Extract the [X, Y] coordinate from the center of the cell holding the provided text.  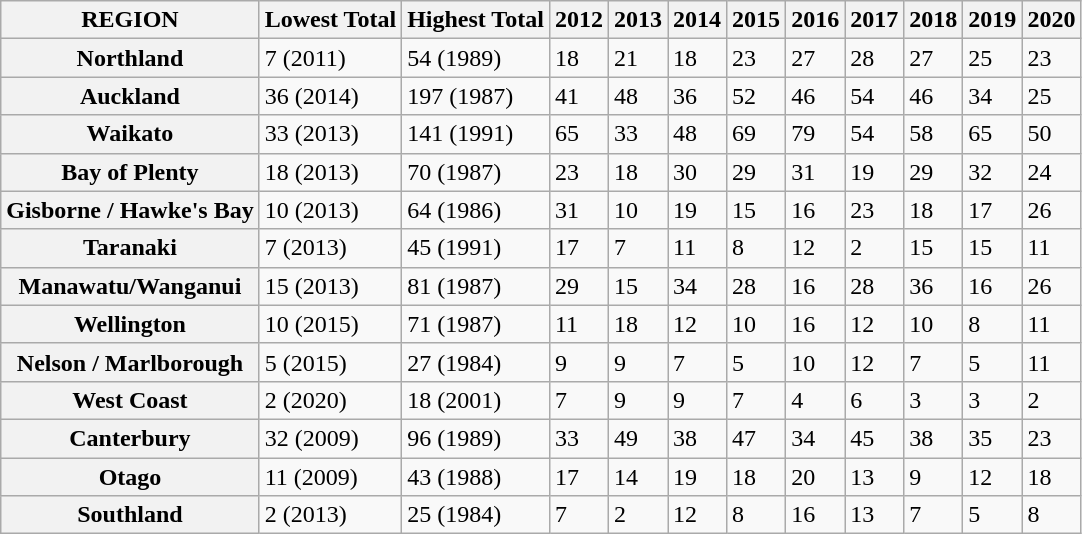
Gisborne / Hawke's Bay [130, 210]
5 (2015) [330, 362]
71 (1987) [476, 324]
27 (1984) [476, 362]
24 [1052, 172]
Wellington [130, 324]
2013 [638, 20]
10 (2013) [330, 210]
Lowest Total [330, 20]
7 (2011) [330, 58]
30 [698, 172]
20 [816, 477]
43 (1988) [476, 477]
141 (1991) [476, 134]
Otago [130, 477]
2015 [756, 20]
41 [578, 96]
36 (2014) [330, 96]
Nelson / Marlborough [130, 362]
2016 [816, 20]
79 [816, 134]
70 (1987) [476, 172]
West Coast [130, 400]
6 [874, 400]
11 (2009) [330, 477]
Manawatu/Wanganui [130, 286]
2017 [874, 20]
Southland [130, 515]
18 (2013) [330, 172]
64 (1986) [476, 210]
96 (1989) [476, 438]
35 [992, 438]
10 (2015) [330, 324]
32 [992, 172]
47 [756, 438]
54 (1989) [476, 58]
REGION [130, 20]
7 (2013) [330, 248]
50 [1052, 134]
69 [756, 134]
Highest Total [476, 20]
45 (1991) [476, 248]
197 (1987) [476, 96]
81 (1987) [476, 286]
Taranaki [130, 248]
18 (2001) [476, 400]
32 (2009) [330, 438]
15 (2013) [330, 286]
2 (2020) [330, 400]
2 (2013) [330, 515]
21 [638, 58]
49 [638, 438]
Auckland [130, 96]
33 (2013) [330, 134]
4 [816, 400]
2019 [992, 20]
14 [638, 477]
Northland [130, 58]
2012 [578, 20]
58 [934, 134]
Canterbury [130, 438]
2014 [698, 20]
Bay of Plenty [130, 172]
45 [874, 438]
2020 [1052, 20]
52 [756, 96]
Waikato [130, 134]
25 (1984) [476, 515]
2018 [934, 20]
